Return the (x, y) coordinate for the center point of the cell that contains the specified text.  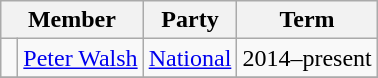
Peter Walsh (80, 58)
2014–present (307, 58)
Party (190, 20)
Member (72, 20)
National (190, 58)
Term (307, 20)
